Return the (X, Y) coordinate for the center point of the cell that contains the specified text.  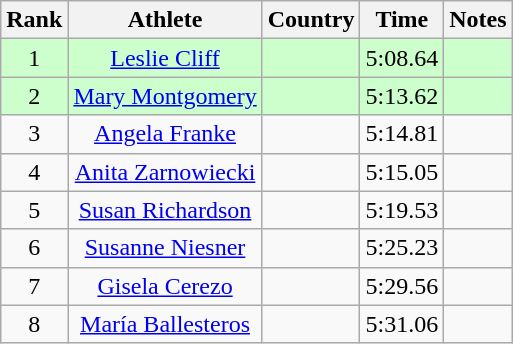
Mary Montgomery (165, 96)
4 (34, 172)
5:19.53 (402, 210)
Athlete (165, 20)
Notes (478, 20)
5:14.81 (402, 134)
Angela Franke (165, 134)
Susan Richardson (165, 210)
5:08.64 (402, 58)
7 (34, 286)
2 (34, 96)
5:15.05 (402, 172)
María Ballesteros (165, 324)
1 (34, 58)
3 (34, 134)
5:13.62 (402, 96)
5:31.06 (402, 324)
6 (34, 248)
Anita Zarnowiecki (165, 172)
Time (402, 20)
Country (311, 20)
Susanne Niesner (165, 248)
5:29.56 (402, 286)
Leslie Cliff (165, 58)
Rank (34, 20)
5:25.23 (402, 248)
5 (34, 210)
8 (34, 324)
Gisela Cerezo (165, 286)
